From the cell containing the given text, extract its center point as (X, Y) coordinate. 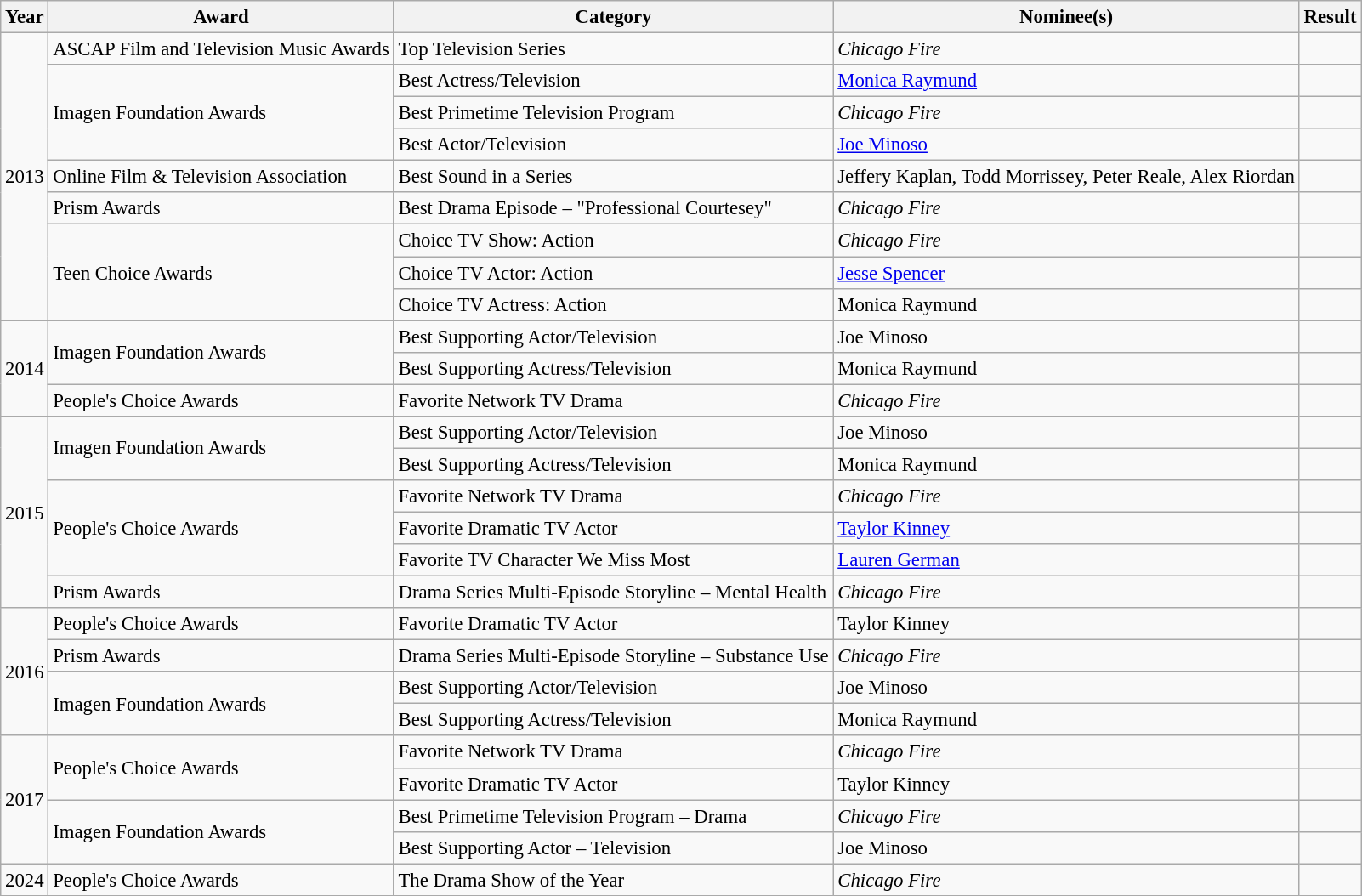
Choice TV Actor: Action (614, 273)
Category (614, 17)
Best Primetime Television Program (614, 113)
2013 (25, 177)
Award (221, 17)
ASCAP Film and Television Music Awards (221, 49)
Nominee(s) (1066, 17)
Favorite TV Character We Miss Most (614, 560)
Teen Choice Awards (221, 272)
Jesse Spencer (1066, 273)
2017 (25, 800)
Result (1330, 17)
The Drama Show of the Year (614, 880)
2024 (25, 880)
Choice TV Actress: Action (614, 304)
2015 (25, 513)
Best Actress/Television (614, 81)
Drama Series Multi-Episode Storyline – Substance Use (614, 656)
Choice TV Show: Action (614, 241)
Online Film & Television Association (221, 177)
Best Primetime Television Program – Drama (614, 816)
Jeffery Kaplan, Todd Morrissey, Peter Reale, Alex Riordan (1066, 177)
Lauren German (1066, 560)
Top Television Series (614, 49)
Year (25, 17)
Best Drama Episode – "Professional Courtesey" (614, 208)
2016 (25, 672)
Best Sound in a Series (614, 177)
Best Actor/Television (614, 145)
Drama Series Multi-Episode Storyline – Mental Health (614, 593)
2014 (25, 369)
Best Supporting Actor – Television (614, 848)
